Determine the [x, y] coordinate at the center of the cell enclosing the given text.  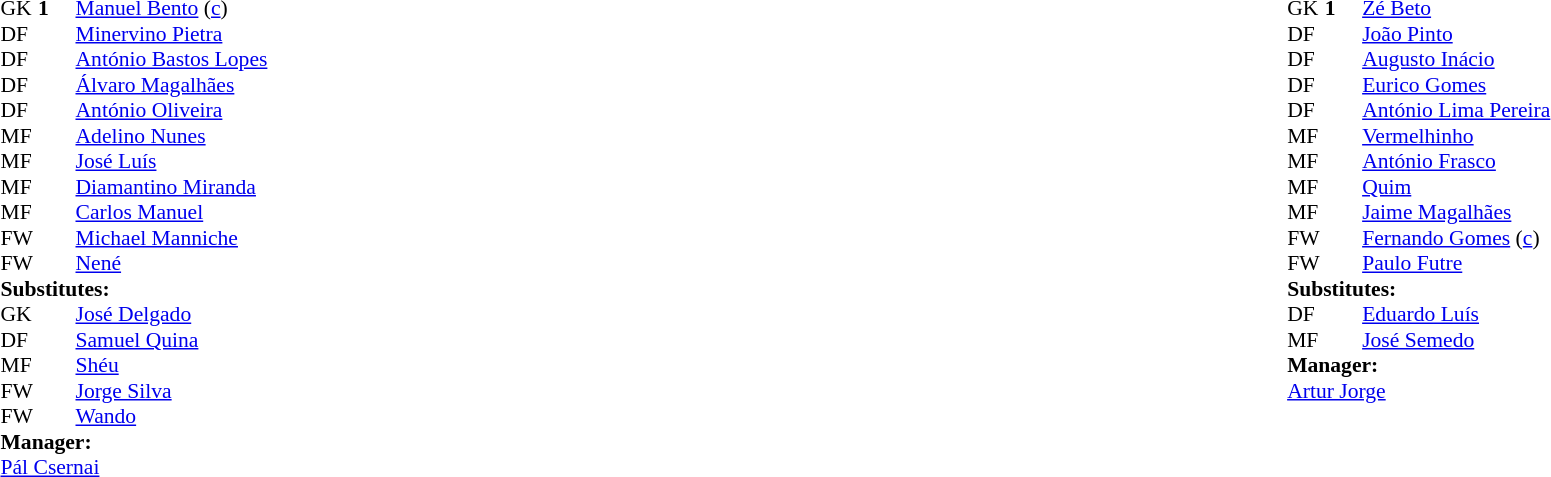
Fernando Gomes (c) [1456, 238]
José Semedo [1456, 340]
António Lima Pereira [1456, 111]
Adelino Nunes [172, 136]
Nené [172, 263]
António Frasco [1456, 161]
Vermelhinho [1456, 136]
Michael Manniche [172, 238]
Eduardo Luís [1456, 315]
António Oliveira [172, 111]
João Pinto [1456, 34]
Wando [172, 417]
Augusto Inácio [1456, 59]
Álvaro Magalhães [172, 85]
Diamantino Miranda [172, 187]
António Bastos Lopes [172, 59]
Samuel Quina [172, 340]
Shéu [172, 365]
Eurico Gomes [1456, 85]
Quim [1456, 187]
Paulo Futre [1456, 263]
Minervino Pietra [172, 34]
GK [19, 315]
José Delgado [172, 315]
Jaime Magalhães [1456, 213]
Artur Jorge [1418, 391]
Jorge Silva [172, 391]
José Luís [172, 161]
Carlos Manuel [172, 213]
